Return the [X, Y] coordinate for the center point of the cell that contains the specified text.  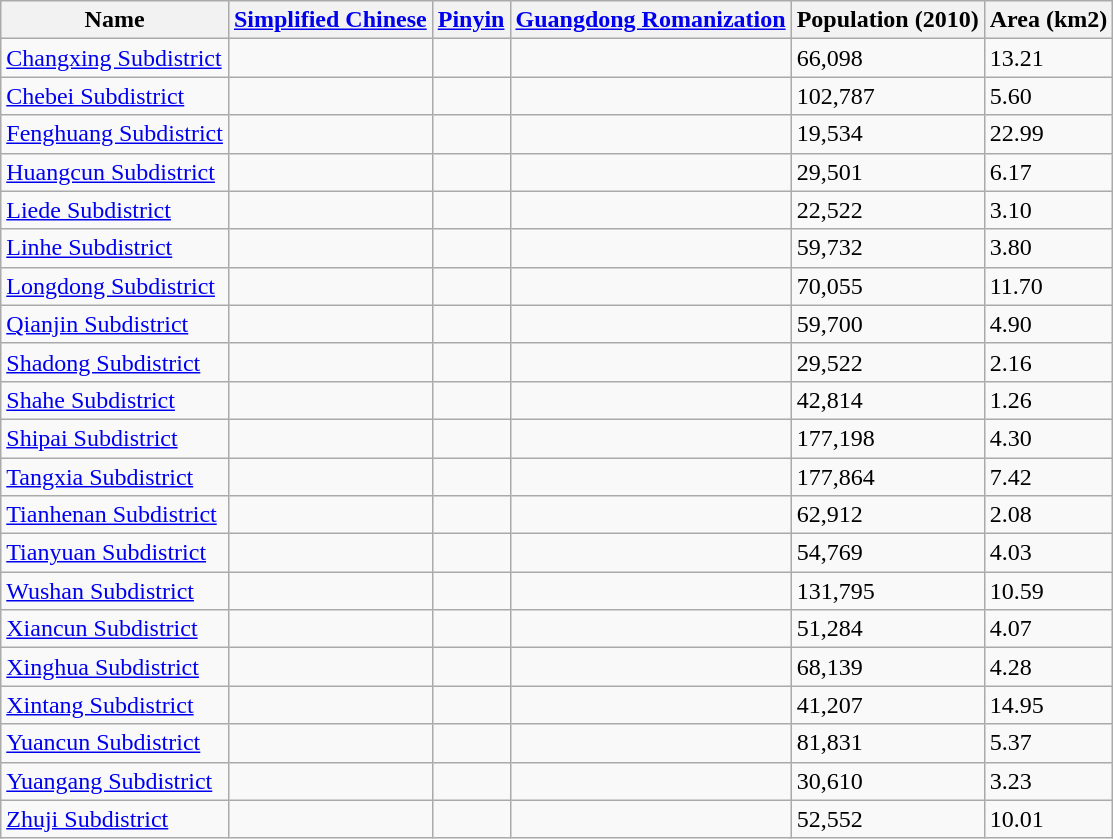
2.08 [1048, 515]
30,610 [888, 781]
10.59 [1048, 591]
Guangdong Romanization [650, 20]
11.70 [1048, 286]
4.30 [1048, 438]
81,831 [888, 743]
14.95 [1048, 705]
2.16 [1048, 362]
Longdong Subdistrict [115, 286]
54,769 [888, 553]
10.01 [1048, 819]
Simplified Chinese [330, 20]
1.26 [1048, 400]
22,522 [888, 210]
5.60 [1048, 96]
68,139 [888, 667]
Zhuji Subdistrict [115, 819]
Changxing Subdistrict [115, 58]
29,522 [888, 362]
Shipai Subdistrict [115, 438]
Shadong Subdistrict [115, 362]
177,864 [888, 477]
51,284 [888, 629]
Yuangang Subdistrict [115, 781]
5.37 [1048, 743]
Qianjin Subdistrict [115, 324]
Chebei Subdistrict [115, 96]
Liede Subdistrict [115, 210]
Shahe Subdistrict [115, 400]
3.10 [1048, 210]
Tianhenan Subdistrict [115, 515]
Tianyuan Subdistrict [115, 553]
59,700 [888, 324]
4.03 [1048, 553]
52,552 [888, 819]
62,912 [888, 515]
177,198 [888, 438]
Wushan Subdistrict [115, 591]
59,732 [888, 248]
Fenghuang Subdistrict [115, 134]
4.90 [1048, 324]
102,787 [888, 96]
3.23 [1048, 781]
41,207 [888, 705]
66,098 [888, 58]
Xintang Subdistrict [115, 705]
7.42 [1048, 477]
70,055 [888, 286]
Name [115, 20]
4.07 [1048, 629]
Xinghua Subdistrict [115, 667]
Linhe Subdistrict [115, 248]
19,534 [888, 134]
42,814 [888, 400]
Area (km2) [1048, 20]
131,795 [888, 591]
4.28 [1048, 667]
29,501 [888, 172]
Yuancun Subdistrict [115, 743]
13.21 [1048, 58]
3.80 [1048, 248]
Population (2010) [888, 20]
6.17 [1048, 172]
Tangxia Subdistrict [115, 477]
Xiancun Subdistrict [115, 629]
22.99 [1048, 134]
Pinyin [471, 20]
Huangcun Subdistrict [115, 172]
